Determine the (x, y) coordinate at the center of the cell enclosing the given text.  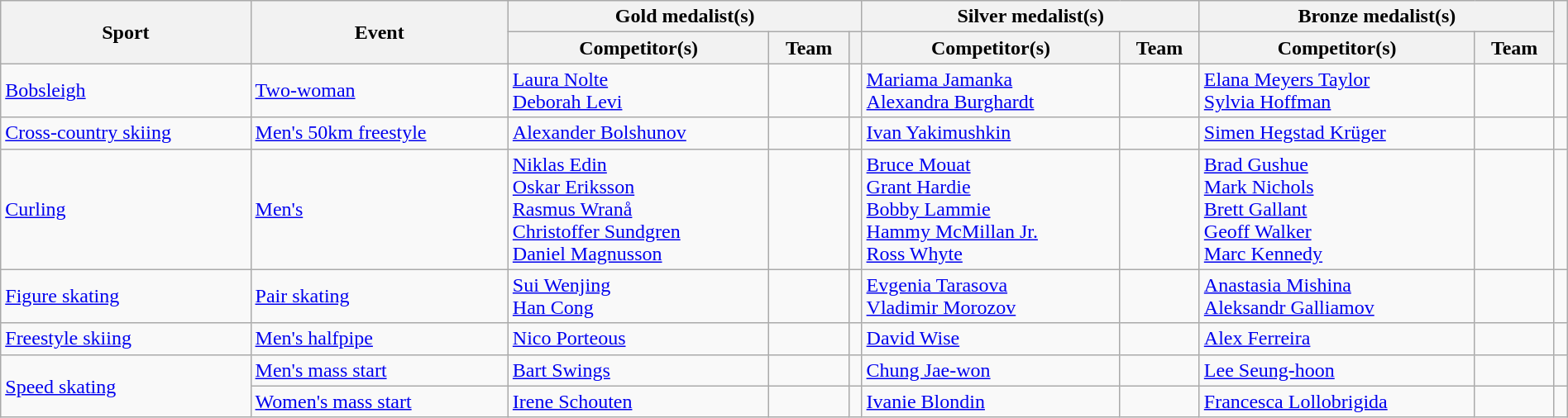
Speed skating (126, 386)
Two-woman (379, 91)
Ivanie Blondin (991, 401)
Brad GushueMark NicholsBrett GallantGeoff WalkerMarc Kennedy (1336, 209)
David Wise (991, 339)
Event (379, 32)
Evgenia TarasovaVladimir Morozov (991, 296)
Mariama JamankaAlexandra Burghardt (991, 91)
Sui WenjingHan Cong (638, 296)
Laura NolteDeborah Levi (638, 91)
Anastasia MishinaAleksandr Galliamov (1336, 296)
Elana Meyers TaylorSylvia Hoffman (1336, 91)
Cross-country skiing (126, 133)
Figure skating (126, 296)
Men's mass start (379, 370)
Simen Hegstad Krüger (1336, 133)
Ivan Yakimushkin (991, 133)
Lee Seung-hoon (1336, 370)
Silver medalist(s) (1030, 17)
Men's (379, 209)
Niklas EdinOskar ErikssonRasmus WranåChristoffer SundgrenDaniel Magnusson (638, 209)
Francesca Lollobrigida (1336, 401)
Bobsleigh (126, 91)
Gold medalist(s) (685, 17)
Women's mass start (379, 401)
Chung Jae-won (991, 370)
Bronze medalist(s) (1376, 17)
Freestyle skiing (126, 339)
Irene Schouten (638, 401)
Alexander Bolshunov (638, 133)
Men's 50km freestyle (379, 133)
Curling (126, 209)
Sport (126, 32)
Nico Porteous (638, 339)
Bruce MouatGrant HardieBobby LammieHammy McMillan Jr.Ross Whyte (991, 209)
Men's halfpipe (379, 339)
Alex Ferreira (1336, 339)
Pair skating (379, 296)
Bart Swings (638, 370)
